Search for the cell housing the specified text and yield its [x, y] center coordinate. 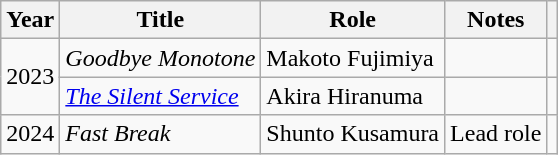
Goodbye Monotone [160, 58]
Role [353, 20]
2023 [30, 77]
Lead role [496, 134]
Shunto Kusamura [353, 134]
Year [30, 20]
Fast Break [160, 134]
Title [160, 20]
Akira Hiranuma [353, 96]
2024 [30, 134]
Notes [496, 20]
The Silent Service [160, 96]
Makoto Fujimiya [353, 58]
